For the text-containing cell, return its midpoint in [X, Y] coordinate format. 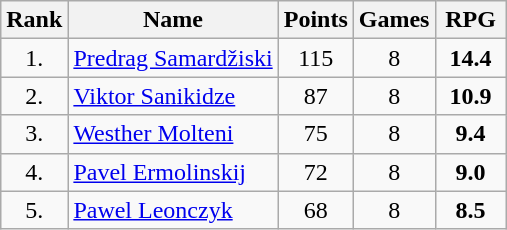
4. [34, 172]
RPG [470, 20]
Westher Molteni [173, 134]
Points [316, 20]
Rank [34, 20]
Pavel Ermolinskij [173, 172]
9.4 [470, 134]
Name [173, 20]
68 [316, 210]
75 [316, 134]
Games [394, 20]
Pawel Leonczyk [173, 210]
1. [34, 58]
9.0 [470, 172]
3. [34, 134]
Viktor Sanikidze [173, 96]
8.5 [470, 210]
2. [34, 96]
115 [316, 58]
87 [316, 96]
72 [316, 172]
5. [34, 210]
14.4 [470, 58]
10.9 [470, 96]
Predrag Samardžiski [173, 58]
